Detect which cell encompasses the target text, then output its (x, y) center coordinate. 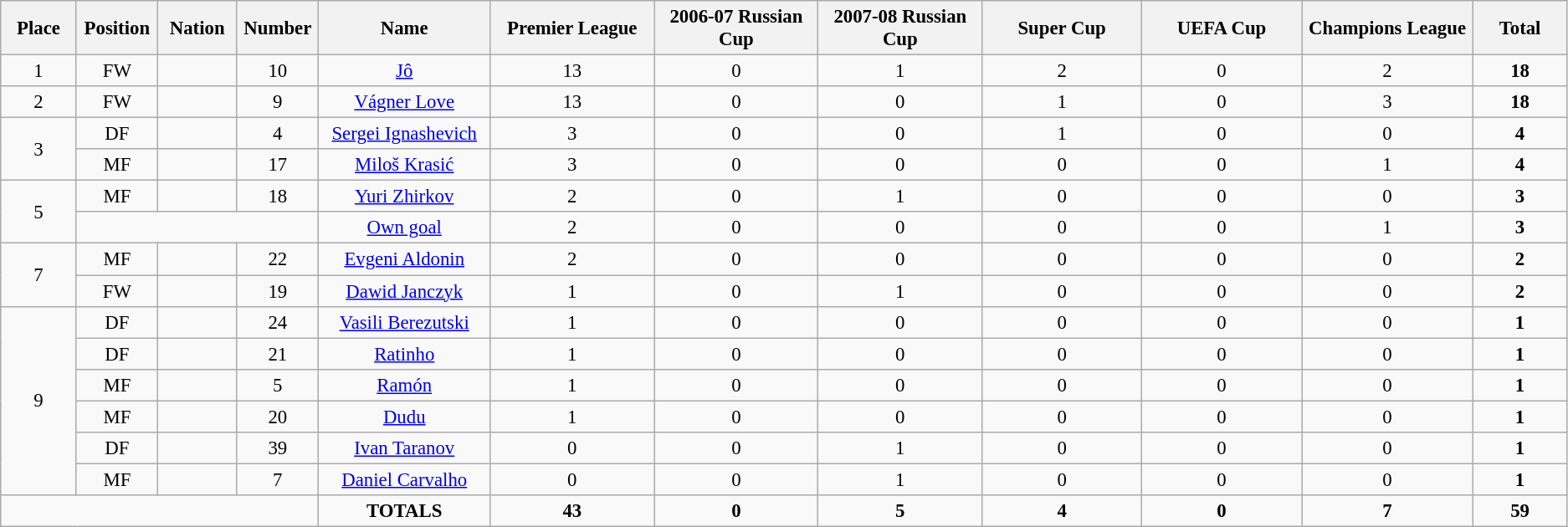
Vasili Berezutski (405, 322)
39 (278, 448)
Sergei Ignashevich (405, 134)
Place (38, 28)
Nation (197, 28)
Super Cup (1063, 28)
Miloš Krasić (405, 165)
Vágner Love (405, 102)
Premier League (572, 28)
22 (278, 259)
Daniel Carvalho (405, 479)
Dudu (405, 417)
21 (278, 354)
Ratinho (405, 354)
Dawid Janczyk (405, 291)
Champions League (1387, 28)
2007-08 Russian Cup (900, 28)
19 (278, 291)
Total (1520, 28)
Ramón (405, 385)
Evgeni Aldonin (405, 259)
10 (278, 71)
Name (405, 28)
2006-07 Russian Cup (736, 28)
Yuri Zhirkov (405, 197)
Number (278, 28)
Jô (405, 71)
17 (278, 165)
24 (278, 322)
UEFA Cup (1222, 28)
43 (572, 511)
Position (117, 28)
TOTALS (405, 511)
Own goal (405, 228)
59 (1520, 511)
Ivan Taranov (405, 448)
20 (278, 417)
